Determine the [X, Y] coordinate at the center of the cell enclosing the given text.  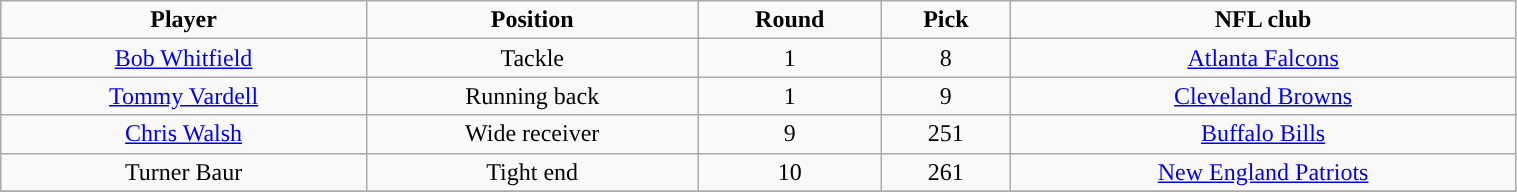
Running back [532, 96]
Turner Baur [184, 172]
Tight end [532, 172]
10 [790, 172]
Round [790, 20]
Tackle [532, 58]
Position [532, 20]
New England Patriots [1263, 172]
261 [946, 172]
Cleveland Browns [1263, 96]
Wide receiver [532, 134]
Atlanta Falcons [1263, 58]
Buffalo Bills [1263, 134]
Pick [946, 20]
Tommy Vardell [184, 96]
8 [946, 58]
Player [184, 20]
251 [946, 134]
Bob Whitfield [184, 58]
NFL club [1263, 20]
Chris Walsh [184, 134]
